Pinpoint the cell where the given text exists, returning its [x, y] midpoint coordinate. 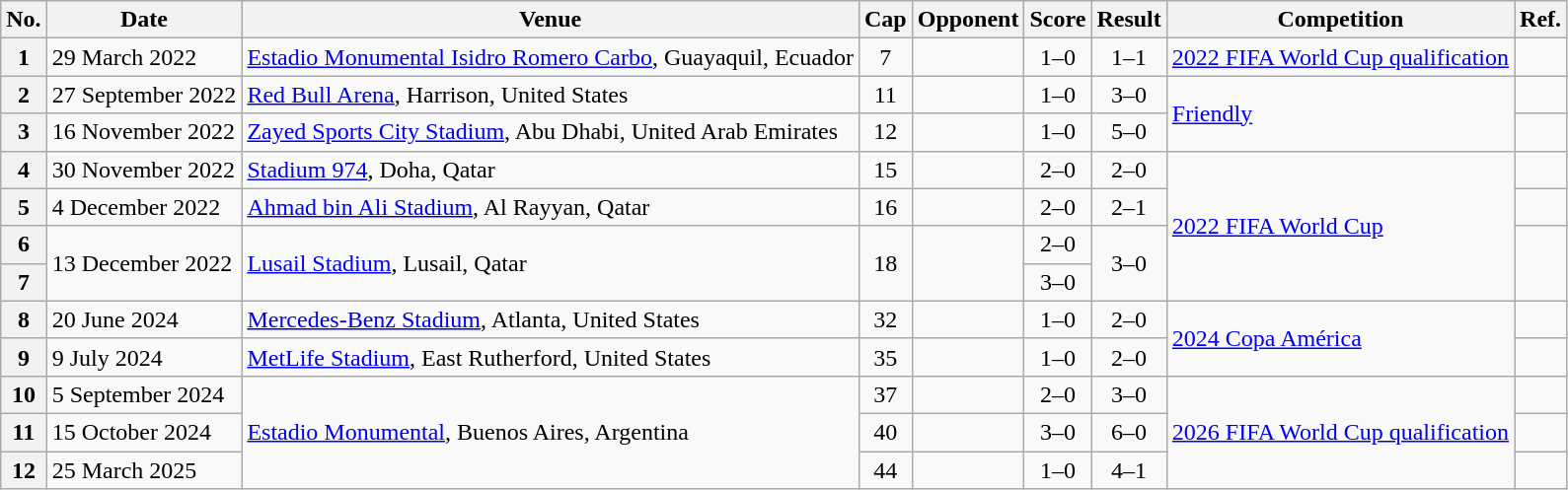
5 September 2024 [144, 394]
Estadio Monumental, Buenos Aires, Argentina [551, 432]
4 December 2022 [144, 207]
4 [24, 170]
18 [885, 263]
Cap [885, 20]
2026 FIFA World Cup qualification [1340, 432]
Opponent [968, 20]
Mercedes-Benz Stadium, Atlanta, United States [551, 319]
27 September 2022 [144, 95]
9 July 2024 [144, 357]
2–1 [1129, 207]
Date [144, 20]
10 [24, 394]
4–1 [1129, 470]
2022 FIFA World Cup qualification [1340, 57]
2022 FIFA World Cup [1340, 226]
Competition [1340, 20]
6–0 [1129, 432]
MetLife Stadium, East Rutherford, United States [551, 357]
8 [24, 319]
44 [885, 470]
2 [24, 95]
5 [24, 207]
5–0 [1129, 132]
Lusail Stadium, Lusail, Qatar [551, 263]
6 [24, 245]
Zayed Sports City Stadium, Abu Dhabi, United Arab Emirates [551, 132]
16 [885, 207]
35 [885, 357]
Friendly [1340, 113]
Score [1058, 20]
20 June 2024 [144, 319]
13 December 2022 [144, 263]
Result [1129, 20]
32 [885, 319]
Red Bull Arena, Harrison, United States [551, 95]
Ahmad bin Ali Stadium, Al Rayyan, Qatar [551, 207]
29 March 2022 [144, 57]
15 October 2024 [144, 432]
Estadio Monumental Isidro Romero Carbo, Guayaquil, Ecuador [551, 57]
3 [24, 132]
40 [885, 432]
Stadium 974, Doha, Qatar [551, 170]
2024 Copa América [1340, 338]
37 [885, 394]
Ref. [1541, 20]
No. [24, 20]
25 March 2025 [144, 470]
16 November 2022 [144, 132]
15 [885, 170]
30 November 2022 [144, 170]
Venue [551, 20]
9 [24, 357]
1–1 [1129, 57]
1 [24, 57]
